Extract the (X, Y) coordinate from the center of the cell holding the provided text.  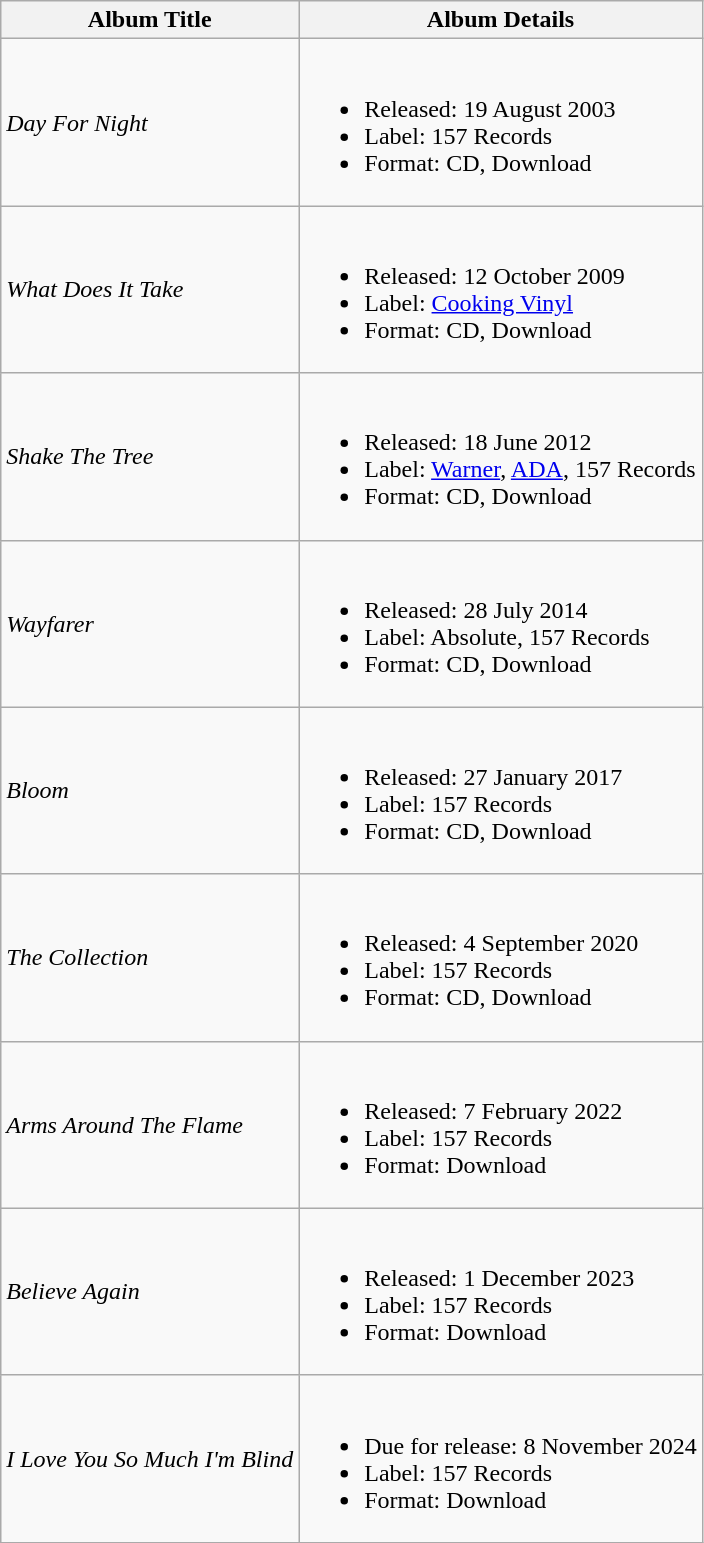
What Does It Take (150, 290)
Released: 1 December 2023Label: 157 RecordsFormat: Download (501, 1292)
I Love You So Much I'm Blind (150, 1458)
Album Details (501, 20)
Released: 18 June 2012Label: Warner, ADA, 157 RecordsFormat: CD, Download (501, 456)
Released: 12 October 2009Label: Cooking VinylFormat: CD, Download (501, 290)
Shake The Tree (150, 456)
Released: 27 January 2017Label: 157 RecordsFormat: CD, Download (501, 790)
The Collection (150, 958)
Due for release: 8 November 2024Label: 157 RecordsFormat: Download (501, 1458)
Released: 4 September 2020Label: 157 RecordsFormat: CD, Download (501, 958)
Day For Night (150, 122)
Wayfarer (150, 624)
Released: 19 August 2003Label: 157 RecordsFormat: CD, Download (501, 122)
Arms Around The Flame (150, 1124)
Released: 7 February 2022Label: 157 RecordsFormat: Download (501, 1124)
Released: 28 July 2014Label: Absolute, 157 RecordsFormat: CD, Download (501, 624)
Believe Again (150, 1292)
Album Title (150, 20)
Bloom (150, 790)
